Scan for the cell matching the given text and deliver its (x, y) coordinate at center. 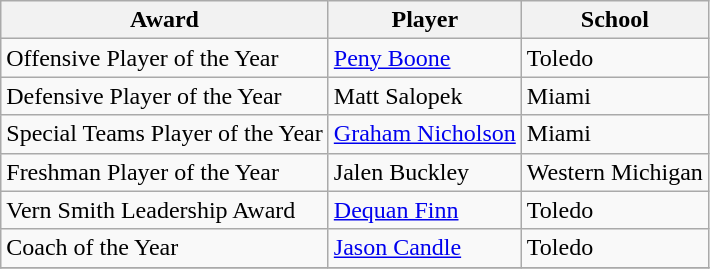
Vern Smith Leadership Award (165, 210)
Player (424, 20)
Jalen Buckley (424, 172)
Peny Boone (424, 58)
Graham Nicholson (424, 134)
Western Michigan (614, 172)
Special Teams Player of the Year (165, 134)
Dequan Finn (424, 210)
Jason Candle (424, 248)
Award (165, 20)
Offensive Player of the Year (165, 58)
School (614, 20)
Matt Salopek (424, 96)
Coach of the Year (165, 248)
Defensive Player of the Year (165, 96)
Freshman Player of the Year (165, 172)
